Detect which cell encompasses the target text, then output its [x, y] center coordinate. 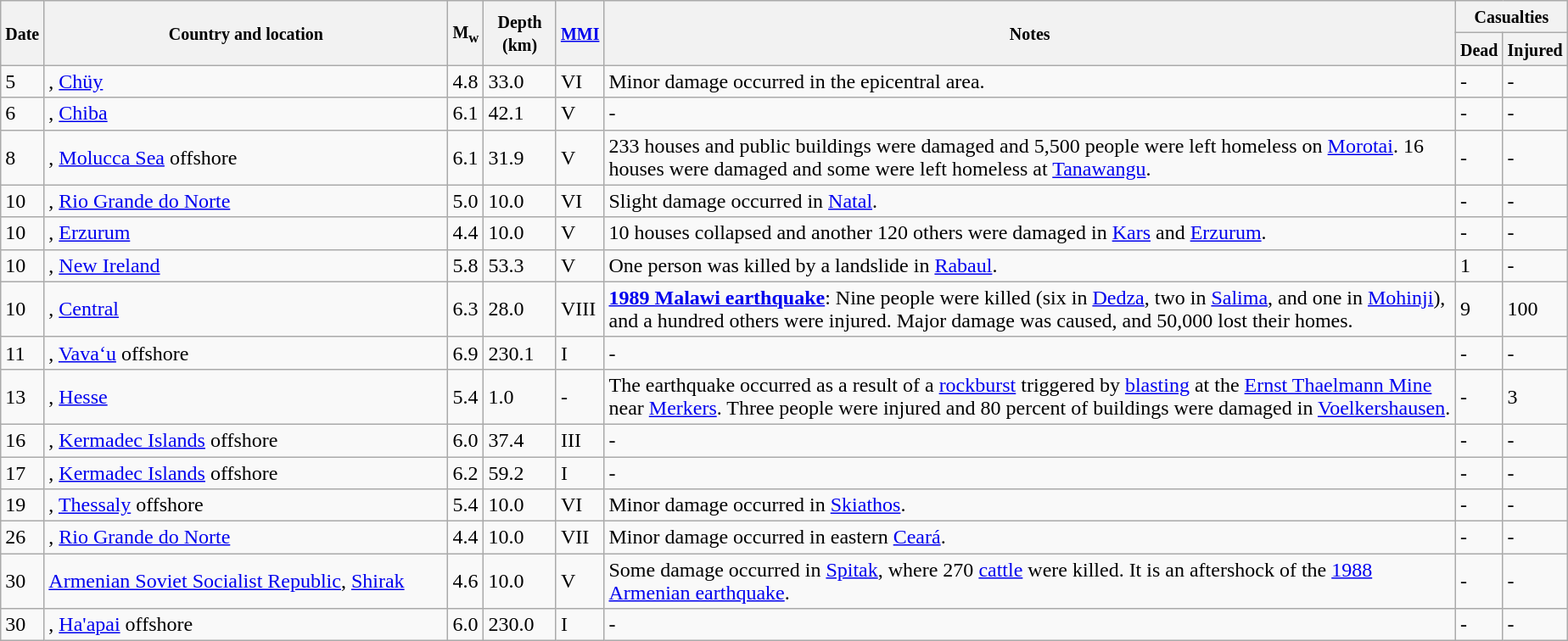
53.3 [520, 265]
, New Ireland [246, 265]
, Erzurum [246, 233]
Date [22, 33]
33.0 [520, 81]
11 [22, 353]
31.9 [520, 158]
Some damage occurred in Spitak, where 270 cattle were killed. It is an aftershock of the 1988 Armenian earthquake. [1030, 582]
6.2 [466, 472]
Minor damage occurred in the epicentral area. [1030, 81]
Minor damage occurred in Skiathos. [1030, 505]
MMI [580, 33]
Mw [466, 33]
Country and location [246, 33]
, Molucca Sea offshore [246, 158]
230.0 [520, 625]
4.6 [466, 582]
Slight damage occurred in Natal. [1030, 201]
9 [1479, 309]
5.0 [466, 201]
59.2 [520, 472]
42.1 [520, 114]
, Chiba [246, 114]
Notes [1030, 33]
Dead [1479, 49]
VII [580, 538]
, Ha'apai offshore [246, 625]
, Vava‘u offshore [246, 353]
Casualties [1511, 17]
37.4 [520, 440]
230.1 [520, 353]
One person was killed by a landslide in Rabaul. [1030, 265]
1.0 [520, 397]
6 [22, 114]
13 [22, 397]
, Hesse [246, 397]
, Chüy [246, 81]
16 [22, 440]
Minor damage occurred in eastern Ceará. [1030, 538]
Depth (km) [520, 33]
Injured [1535, 49]
19 [22, 505]
4.8 [466, 81]
, Central [246, 309]
, Thessaly offshore [246, 505]
10 houses collapsed and another 120 others were damaged in Kars and Erzurum. [1030, 233]
VIII [580, 309]
1 [1479, 265]
Armenian Soviet Socialist Republic, Shirak [246, 582]
5.8 [466, 265]
17 [22, 472]
6.3 [466, 309]
III [580, 440]
6.9 [466, 353]
28.0 [520, 309]
100 [1535, 309]
8 [22, 158]
5 [22, 81]
3 [1535, 397]
26 [22, 538]
